For the text-containing cell, return its midpoint in [X, Y] coordinate format. 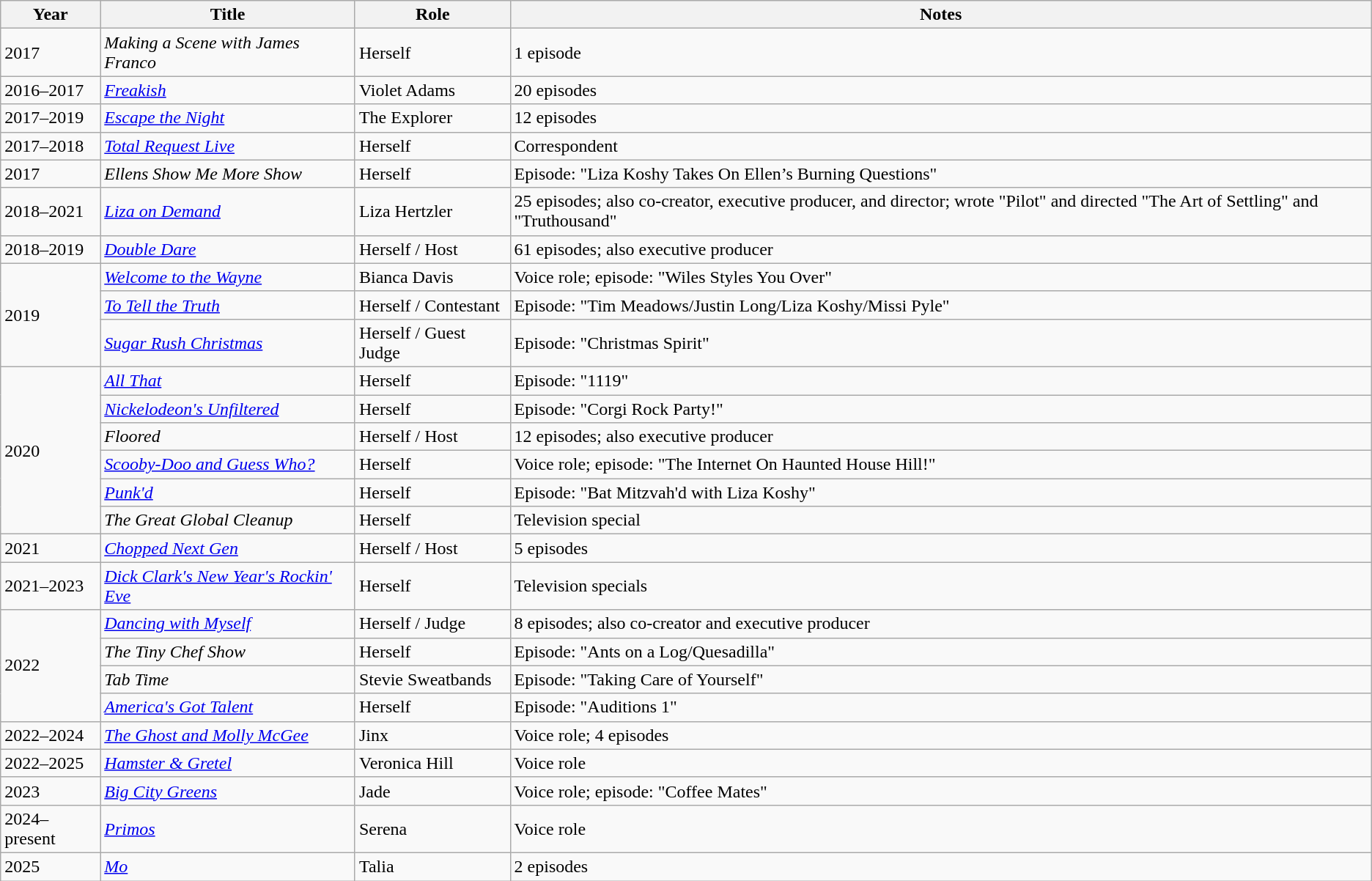
2025 [51, 866]
2018–2021 [51, 211]
America's Got Talent [228, 707]
Liza Hertzler [432, 211]
Nickelodeon's Unfiltered [228, 408]
8 episodes; also co-creator and executive producer [941, 624]
To Tell the Truth [228, 305]
Correspondent [941, 146]
Title [228, 15]
Episode: "Tim Meadows/Justin Long/Liza Koshy/Missi Pyle" [941, 305]
Voice role; episode: "The Internet On Haunted House Hill!" [941, 465]
25 episodes; also co-creator, executive producer, and director; wrote "Pilot" and directed "The Art of Settling" and "Truthousand" [941, 211]
Voice role; episode: "Coffee Mates" [941, 791]
Punk'd [228, 493]
Herself / Judge [432, 624]
Hamster & Gretel [228, 763]
Serena [432, 828]
The Explorer [432, 118]
Making a Scene with James Franco [228, 53]
Episode: "Christmas Spirit" [941, 343]
Talia [432, 866]
5 episodes [941, 548]
2 episodes [941, 866]
Welcome to the Wayne [228, 277]
61 episodes; also executive producer [941, 249]
The Ghost and Molly McGee [228, 735]
Voice role; episode: "Wiles Styles You Over" [941, 277]
Primos [228, 828]
2022 [51, 666]
Total Request Live [228, 146]
Stevie Sweatbands [432, 679]
2016–2017 [51, 90]
Television specials [941, 586]
Episode: "Auditions 1" [941, 707]
All That [228, 380]
12 episodes [941, 118]
2021 [51, 548]
Jinx [432, 735]
Double Dare [228, 249]
Liza on Demand [228, 211]
Herself / Contestant [432, 305]
2022–2024 [51, 735]
Role [432, 15]
Scooby-Doo and Guess Who? [228, 465]
Violet Adams [432, 90]
Veronica Hill [432, 763]
Episode: "Ants on a Log/Quesadilla" [941, 652]
Episode: "1119" [941, 380]
Tab Time [228, 679]
2022–2025 [51, 763]
Television special [941, 520]
Notes [941, 15]
Ellens Show Me More Show [228, 174]
Jade [432, 791]
1 episode [941, 53]
2018–2019 [51, 249]
2019 [51, 315]
Episode: "Taking Care of Yourself" [941, 679]
Year [51, 15]
2017–2018 [51, 146]
Dick Clark's New Year's Rockin' Eve [228, 586]
2020 [51, 450]
Bianca Davis [432, 277]
Big City Greens [228, 791]
12 episodes; also executive producer [941, 437]
The Tiny Chef Show [228, 652]
Episode: "Corgi Rock Party!" [941, 408]
Episode: "Bat Mitzvah'd with Liza Koshy" [941, 493]
Sugar Rush Christmas [228, 343]
Episode: "Liza Koshy Takes On Ellen’s Burning Questions" [941, 174]
2024–present [51, 828]
Freakish [228, 90]
2023 [51, 791]
Escape the Night [228, 118]
Floored [228, 437]
Dancing with Myself [228, 624]
Mo [228, 866]
2017–2019 [51, 118]
20 episodes [941, 90]
Voice role; 4 episodes [941, 735]
Chopped Next Gen [228, 548]
2021–2023 [51, 586]
The Great Global Cleanup [228, 520]
Herself / Guest Judge [432, 343]
